Output the [X, Y] coordinate of the center of the cell containing the given text.  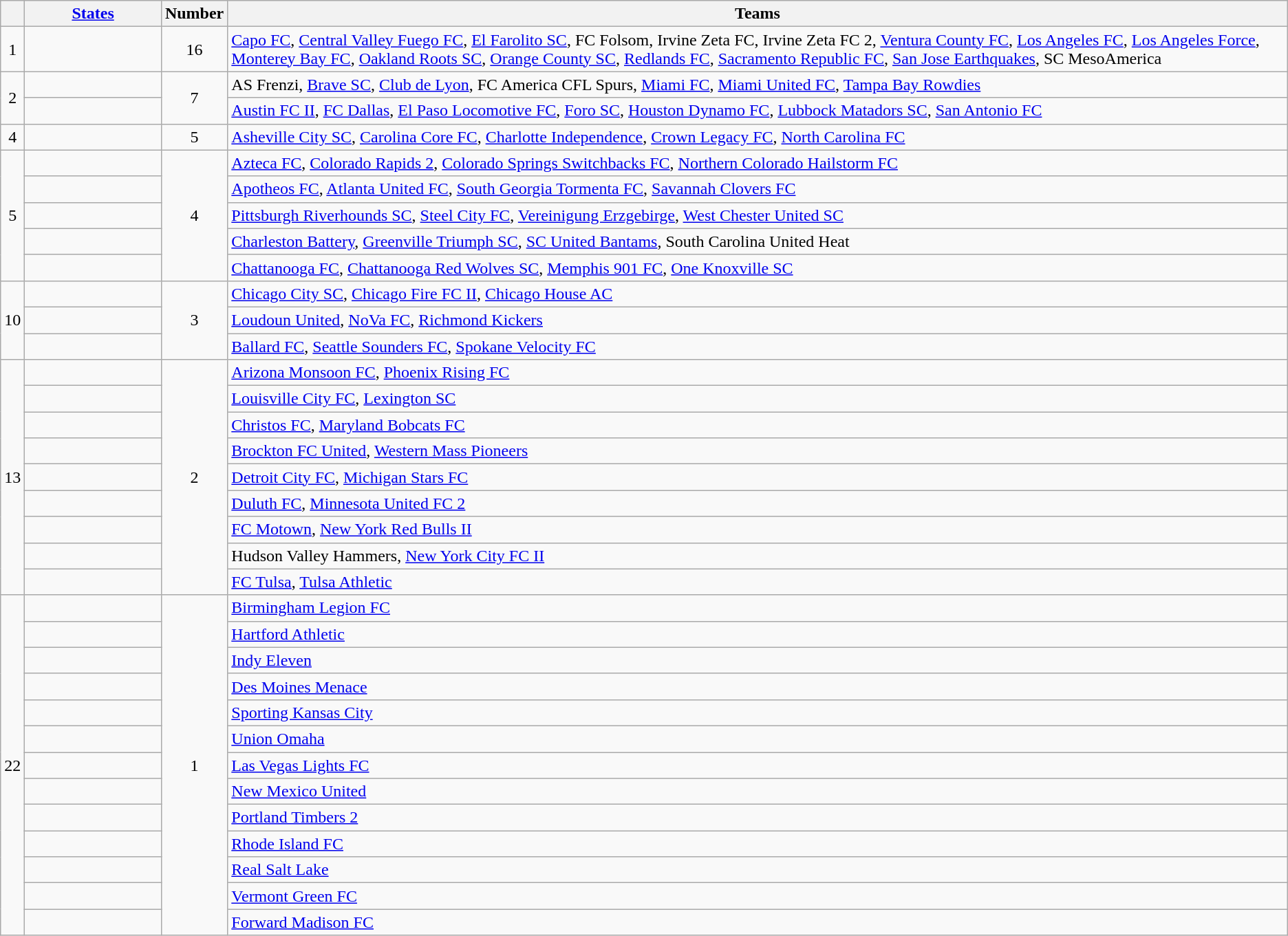
Christos FC, Maryland Bobcats FC [758, 425]
Sporting Kansas City [758, 712]
Chicago City SC, Chicago Fire FC II, Chicago House AC [758, 294]
13 [12, 477]
Forward Madison FC [758, 922]
FC Motown, New York Red Bulls II [758, 530]
Union Omaha [758, 739]
Number [194, 14]
7 [194, 98]
FC Tulsa, Tulsa Athletic [758, 582]
Detroit City FC, Michigan Stars FC [758, 477]
Loudoun United, NoVa FC, Richmond Kickers [758, 320]
Ballard FC, Seattle Sounders FC, Spokane Velocity FC [758, 346]
3 [194, 320]
Pittsburgh Riverhounds SC, Steel City FC, Vereinigung Erzgebirge, West Chester United SC [758, 215]
Rhode Island FC [758, 844]
Duluth FC, Minnesota United FC 2 [758, 503]
Apotheos FC, Atlanta United FC, South Georgia Tormenta FC, Savannah Clovers FC [758, 189]
AS Frenzi, Brave SC, Club de Lyon, FC America CFL Spurs, Miami FC, Miami United FC, Tampa Bay Rowdies [758, 85]
Des Moines Menace [758, 686]
Asheville City SC, Carolina Core FC, Charlotte Independence, Crown Legacy FC, North Carolina FC [758, 137]
Austin FC II, FC Dallas, El Paso Locomotive FC, Foro SC, Houston Dynamo FC, Lubbock Matadors SC, San Antonio FC [758, 111]
Azteca FC, Colorado Rapids 2, Colorado Springs Switchbacks FC, Northern Colorado Hailstorm FC [758, 163]
Brockton FC United, Western Mass Pioneers [758, 451]
22 [12, 765]
Chattanooga FC, Chattanooga Red Wolves SC, Memphis 901 FC, One Knoxville SC [758, 268]
Portland Timbers 2 [758, 818]
Real Salt Lake [758, 870]
Vermont Green FC [758, 896]
16 [194, 50]
Birmingham Legion FC [758, 608]
Arizona Monsoon FC, Phoenix Rising FC [758, 373]
Teams [758, 14]
Hudson Valley Hammers, New York City FC II [758, 556]
New Mexico United [758, 792]
Hartford Athletic [758, 634]
Louisville City FC, Lexington SC [758, 399]
States [94, 14]
Charleston Battery, Greenville Triumph SC, SC United Bantams, South Carolina United Heat [758, 241]
10 [12, 320]
Las Vegas Lights FC [758, 765]
Indy Eleven [758, 660]
